Extract the [x, y] coordinate from the center of the cell holding the provided text.  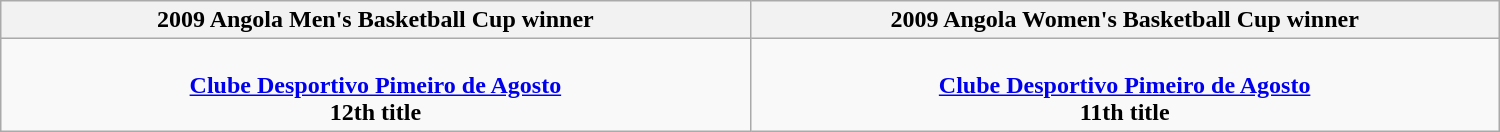
2009 Angola Women's Basketball Cup winner [1124, 20]
Clube Desportivo Pimeiro de Agosto12th title [376, 85]
Clube Desportivo Pimeiro de Agosto11th title [1124, 85]
2009 Angola Men's Basketball Cup winner [376, 20]
